For the text-containing cell, return its midpoint in [x, y] coordinate format. 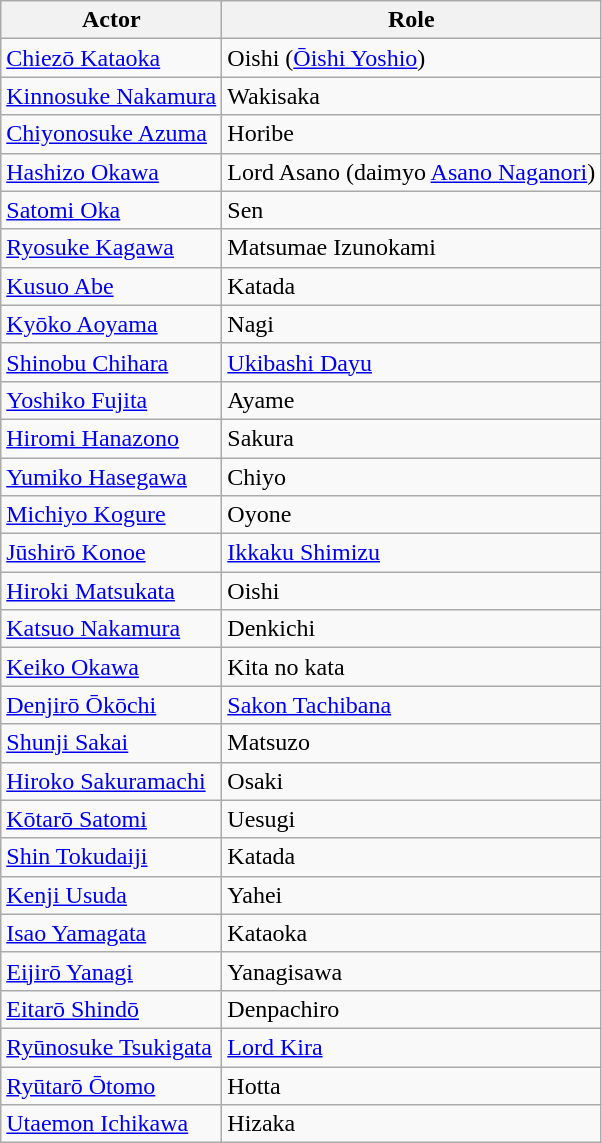
Sakon Tachibana [412, 705]
Ryūnosuke Tsukigata [112, 1047]
Hiroko Sakuramachi [112, 781]
Eitarō Shindō [112, 1009]
Horibe [412, 134]
Denkichi [412, 629]
Yumiko Hasegawa [112, 477]
Denjirō Ōkōchi [112, 705]
Keiko Okawa [112, 667]
Ayame [412, 400]
Denpachiro [412, 1009]
Yanagisawa [412, 971]
Satomi Oka [112, 210]
Uesugi [412, 819]
Chiyonosuke Azuma [112, 134]
Kusuo Abe [112, 286]
Nagi [412, 324]
Isao Yamagata [112, 933]
Hashizo Okawa [112, 172]
Eijirō Yanagi [112, 971]
Kita no kata [412, 667]
Jūshirō Konoe [112, 553]
Sen [412, 210]
Hiromi Hanazono [112, 438]
Kōtarō Satomi [112, 819]
Kataoka [412, 933]
Yahei [412, 895]
Kyōko Aoyama [112, 324]
Ryosuke Kagawa [112, 248]
Shinobu Chihara [112, 362]
Ikkaku Shimizu [412, 553]
Shin Tokudaiji [112, 857]
Lord Asano (daimyo Asano Naganori) [412, 172]
Lord Kira [412, 1047]
Michiyo Kogure [112, 515]
Ryūtarō Ōtomo [112, 1085]
Kenji Usuda [112, 895]
Matsumae Izunokami [412, 248]
Utaemon Ichikawa [112, 1124]
Osaki [412, 781]
Oishi [412, 591]
Role [412, 20]
Hiroki Matsukata [112, 591]
Hotta [412, 1085]
Katsuo Nakamura [112, 629]
Yoshiko Fujita [112, 400]
Oishi (Ōishi Yoshio) [412, 58]
Chiezō Kataoka [112, 58]
Matsuzo [412, 743]
Ukibashi Dayu [412, 362]
Actor [112, 20]
Chiyo [412, 477]
Oyone [412, 515]
Wakisaka [412, 96]
Shunji Sakai [112, 743]
Hizaka [412, 1124]
Sakura [412, 438]
Kinnosuke Nakamura [112, 96]
